Search for the cell housing the specified text and yield its (x, y) center coordinate. 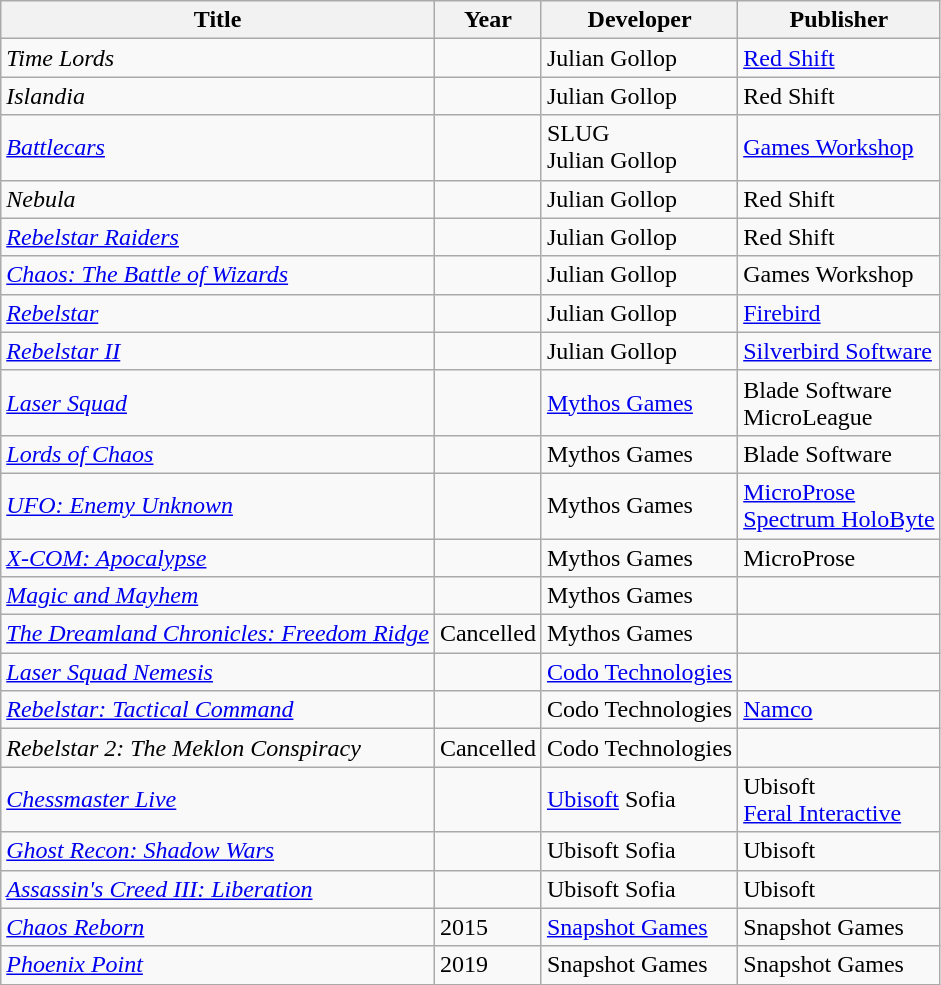
Chessmaster Live (218, 800)
SLUGJulian Gollop (639, 148)
Phoenix Point (218, 965)
Time Lords (218, 58)
Chaos: The Battle of Wizards (218, 275)
Laser Squad (218, 402)
The Dreamland Chronicles: Freedom Ridge (218, 634)
Publisher (839, 20)
Year (488, 20)
Rebelstar Raiders (218, 237)
MicroProseSpectrum HoloByte (839, 506)
Assassin's Creed III: Liberation (218, 889)
Developer (639, 20)
2019 (488, 965)
Rebelstar: Tactical Command (218, 710)
2015 (488, 927)
MicroProse (839, 557)
UFO: Enemy Unknown (218, 506)
Namco (839, 710)
Rebelstar II (218, 351)
Lords of Chaos (218, 454)
Silverbird Software (839, 351)
Magic and Mayhem (218, 596)
Ghost Recon: Shadow Wars (218, 851)
Title (218, 20)
Blade Software (839, 454)
Rebelstar 2: The Meklon Conspiracy (218, 748)
X-COM: Apocalypse (218, 557)
Firebird (839, 313)
Chaos Reborn (218, 927)
Laser Squad Nemesis (218, 672)
Nebula (218, 199)
Blade SoftwareMicroLeague (839, 402)
Rebelstar (218, 313)
Battlecars (218, 148)
Islandia (218, 96)
UbisoftFeral Interactive (839, 800)
